Detect which cell encompasses the target text, then output its [x, y] center coordinate. 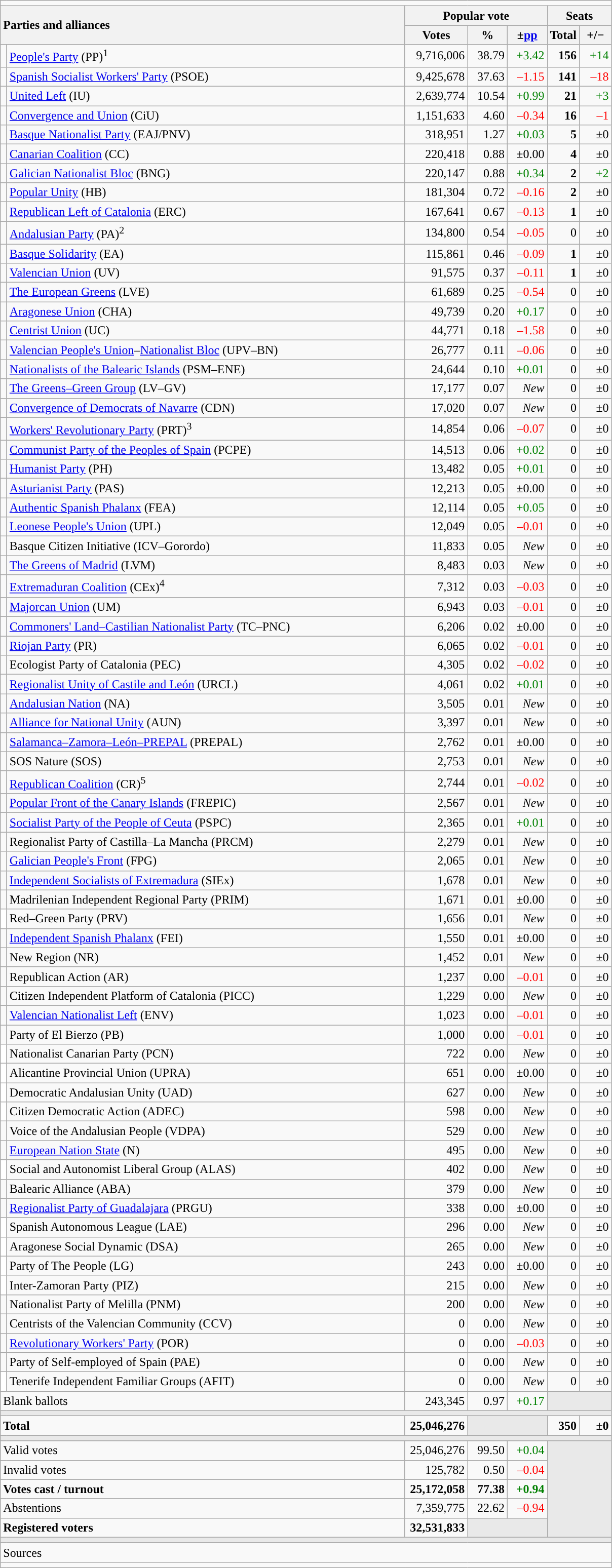
49,739 [436, 311]
6,206 [436, 626]
Convergence of Democrats of Navarre (CDN) [206, 408]
+/− [596, 35]
4,061 [436, 684]
7,312 [436, 586]
–0.16 [527, 192]
4.60 [487, 115]
Alicantine Provincial Union (UPRA) [206, 1073]
Regionalist Party of Guadalajara (PRGU) [206, 1208]
0.11 [487, 350]
Majorcan Union (UM) [206, 607]
1,678 [436, 880]
Aragonese Union (CHA) [206, 311]
European Nation State (N) [206, 1150]
14,513 [436, 450]
1,671 [436, 899]
Nationalists of the Balearic Islands (PSM–ENE) [206, 369]
220,147 [436, 173]
16 [563, 115]
215 [436, 1285]
Basque Citizen Initiative (ICV–Gorordo) [206, 546]
Nationalist Canarian Party (PCN) [206, 1054]
–0.13 [527, 212]
21 [563, 96]
3,397 [436, 723]
People's Party (PP)1 [206, 56]
Leonese People's Union (UPL) [206, 527]
Invalid votes [203, 1470]
Workers' Revolutionary Party (PRT)3 [206, 428]
Inter-Zamoran Party (PIZ) [206, 1285]
Basque Nationalist Party (EAJ/PNV) [206, 135]
0.97 [487, 1401]
–0.94 [527, 1508]
Tenerife Independent Familiar Groups (AFIT) [206, 1382]
Nationalist Party of Melilla (PNM) [206, 1304]
0.54 [487, 233]
1,229 [436, 996]
12,213 [436, 488]
+0.03 [527, 135]
0.67 [487, 212]
±pp [527, 35]
Valencian Union (UV) [206, 273]
Commoners' Land–Castilian Nationalist Party (TC–PNC) [206, 626]
Regionalist Unity of Castile and León (URCL) [206, 684]
2,365 [436, 822]
44,771 [436, 331]
Valencian People's Union–Nationalist Bloc (UPV–BN) [206, 350]
+14 [596, 56]
0.37 [487, 273]
627 [436, 1092]
12,049 [436, 527]
141 [563, 76]
Centrists of the Valencian Community (CCV) [206, 1323]
32,531,833 [436, 1527]
–0.04 [527, 1470]
Galician Nationalist Bloc (BNG) [206, 173]
0.10 [487, 369]
Revolutionary Workers' Party (POR) [206, 1343]
2,639,774 [436, 96]
The European Greens (LVE) [206, 292]
99.50 [487, 1451]
Aragonese Social Dynamic (DSA) [206, 1246]
7,359,775 [436, 1508]
379 [436, 1189]
Extremaduran Coalition (CEx)4 [206, 586]
Canarian Coalition (CC) [206, 154]
4,305 [436, 665]
Independent Spanish Phalanx (FEI) [206, 938]
Centrist Union (UC) [206, 331]
3,505 [436, 703]
125,782 [436, 1470]
5 [563, 135]
Abstentions [203, 1508]
1.27 [487, 135]
12,114 [436, 507]
–18 [596, 76]
10.54 [487, 96]
0.46 [487, 254]
38.79 [487, 56]
Popular Unity (HB) [206, 192]
Social and Autonomist Liberal Group (ALAS) [206, 1169]
+3.42 [527, 56]
Democratic Andalusian Unity (UAD) [206, 1092]
Ecologist Party of Catalonia (PEC) [206, 665]
318,951 [436, 135]
Party of The People (LG) [206, 1266]
1,550 [436, 938]
22.62 [487, 1508]
0.18 [487, 331]
115,861 [436, 254]
Riojan Party (PR) [206, 646]
Votes cast / turnout [203, 1489]
Votes [436, 35]
6,943 [436, 607]
167,641 [436, 212]
2,753 [436, 761]
New Region (NR) [206, 957]
Seats [580, 16]
Voice of the Andalusian People (VDPA) [206, 1131]
Valencian Nationalist Left (ENV) [206, 1015]
1,656 [436, 919]
243 [436, 1266]
Red–Green Party (PRV) [206, 919]
+0.34 [527, 173]
Popular Front of the Canary Islands (FREPIC) [206, 803]
Regionalist Party of Castilla–La Mancha (PRCM) [206, 842]
495 [436, 1150]
United Left (IU) [206, 96]
Humanist Party (PH) [206, 469]
2,567 [436, 803]
11,833 [436, 546]
Valid votes [203, 1451]
156 [563, 56]
Socialist Party of the People of Ceuta (PSPC) [206, 822]
24,644 [436, 369]
1,452 [436, 957]
1,023 [436, 1015]
Citizen Democratic Action (ADEC) [206, 1112]
Party of El Bierzo (PB) [206, 1035]
Galician People's Front (FPG) [206, 861]
1,000 [436, 1035]
17,177 [436, 388]
–1.15 [527, 76]
Balearic Alliance (ABA) [206, 1189]
8,483 [436, 565]
2,065 [436, 861]
37.63 [487, 76]
Independent Socialists of Extremadura (SIEx) [206, 880]
200 [436, 1304]
Spanish Socialist Workers' Party (PSOE) [206, 76]
0.20 [487, 311]
Republican Action (AR) [206, 976]
296 [436, 1227]
402 [436, 1169]
651 [436, 1073]
243,345 [436, 1401]
Alliance for National Unity (AUN) [206, 723]
Communist Party of the Peoples of Spain (PCPE) [206, 450]
6,065 [436, 646]
1,151,633 [436, 115]
350 [563, 1426]
26,777 [436, 350]
–0.06 [527, 350]
Authentic Spanish Phalanx (FEA) [206, 507]
1,237 [436, 976]
–1.58 [527, 331]
529 [436, 1131]
–0.11 [527, 273]
338 [436, 1208]
220,418 [436, 154]
Republican Coalition (CR)5 [206, 782]
61,689 [436, 292]
14,854 [436, 428]
9,716,006 [436, 56]
Popular vote [476, 16]
Party of Self-employed of Spain (PAE) [206, 1362]
–0.05 [527, 233]
25,172,058 [436, 1489]
722 [436, 1054]
Salamanca–Zamora–León–PREPAL (PREPAL) [206, 742]
91,575 [436, 273]
SOS Nature (SOS) [206, 761]
% [487, 35]
0.72 [487, 192]
265 [436, 1246]
Asturianist Party (PAS) [206, 488]
2,744 [436, 782]
13,482 [436, 469]
Sources [306, 1552]
Andalusian Party (PA)2 [206, 233]
+2 [596, 173]
Basque Solidarity (EA) [206, 254]
4 [563, 154]
77.38 [487, 1489]
+0.05 [527, 507]
0.50 [487, 1470]
181,304 [436, 192]
–1 [596, 115]
Spanish Autonomous League (LAE) [206, 1227]
2,279 [436, 842]
Parties and alliances [203, 25]
Convergence and Union (CiU) [206, 115]
Blank ballots [203, 1401]
–0.54 [527, 292]
Citizen Independent Platform of Catalonia (PICC) [206, 996]
598 [436, 1112]
Republican Left of Catalonia (ERC) [206, 212]
9,425,678 [436, 76]
The Greens–Green Group (LV–GV) [206, 388]
+0.99 [527, 96]
2,762 [436, 742]
–0.07 [527, 428]
0.25 [487, 292]
+3 [596, 96]
–0.34 [527, 115]
+0.94 [527, 1489]
+0.04 [527, 1451]
–0.09 [527, 254]
+0.02 [527, 450]
17,020 [436, 408]
Registered voters [203, 1527]
134,800 [436, 233]
Madrilenian Independent Regional Party (PRIM) [206, 899]
Andalusian Nation (NA) [206, 703]
The Greens of Madrid (LVM) [206, 565]
